For the text-containing cell, return its midpoint in [x, y] coordinate format. 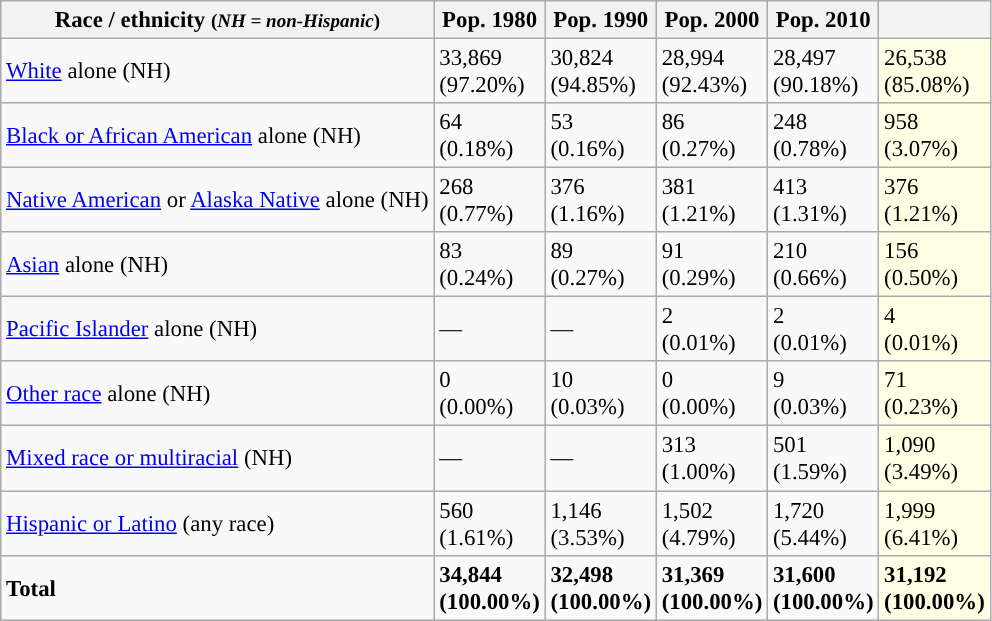
Other race alone (NH) [218, 394]
26,538(85.08%) [934, 72]
28,994(92.43%) [712, 72]
Pop. 2010 [824, 20]
381(1.21%) [712, 200]
376(1.16%) [600, 200]
91(0.29%) [712, 264]
Pop. 1980 [490, 20]
313(1.00%) [712, 458]
1,502(4.79%) [712, 524]
34,844(100.00%) [490, 588]
1,999(6.41%) [934, 524]
Race / ethnicity (NH = non-Hispanic) [218, 20]
1,720(5.44%) [824, 524]
86(0.27%) [712, 136]
31,600(100.00%) [824, 588]
4(0.01%) [934, 330]
248(0.78%) [824, 136]
28,497(90.18%) [824, 72]
33,869(97.20%) [490, 72]
268(0.77%) [490, 200]
Mixed race or multiracial (NH) [218, 458]
53(0.16%) [600, 136]
83(0.24%) [490, 264]
376(1.21%) [934, 200]
413(1.31%) [824, 200]
Pacific Islander alone (NH) [218, 330]
31,369(100.00%) [712, 588]
Asian alone (NH) [218, 264]
Native American or Alaska Native alone (NH) [218, 200]
Hispanic or Latino (any race) [218, 524]
89(0.27%) [600, 264]
560(1.61%) [490, 524]
Pop. 1990 [600, 20]
1,090(3.49%) [934, 458]
Total [218, 588]
501(1.59%) [824, 458]
31,192(100.00%) [934, 588]
30,824(94.85%) [600, 72]
Black or African American alone (NH) [218, 136]
32,498(100.00%) [600, 588]
71(0.23%) [934, 394]
Pop. 2000 [712, 20]
10(0.03%) [600, 394]
64(0.18%) [490, 136]
958(3.07%) [934, 136]
210(0.66%) [824, 264]
White alone (NH) [218, 72]
156(0.50%) [934, 264]
1,146(3.53%) [600, 524]
9(0.03%) [824, 394]
